Capture the cell that displays the provided text and extract its [X, Y] central coordinate. 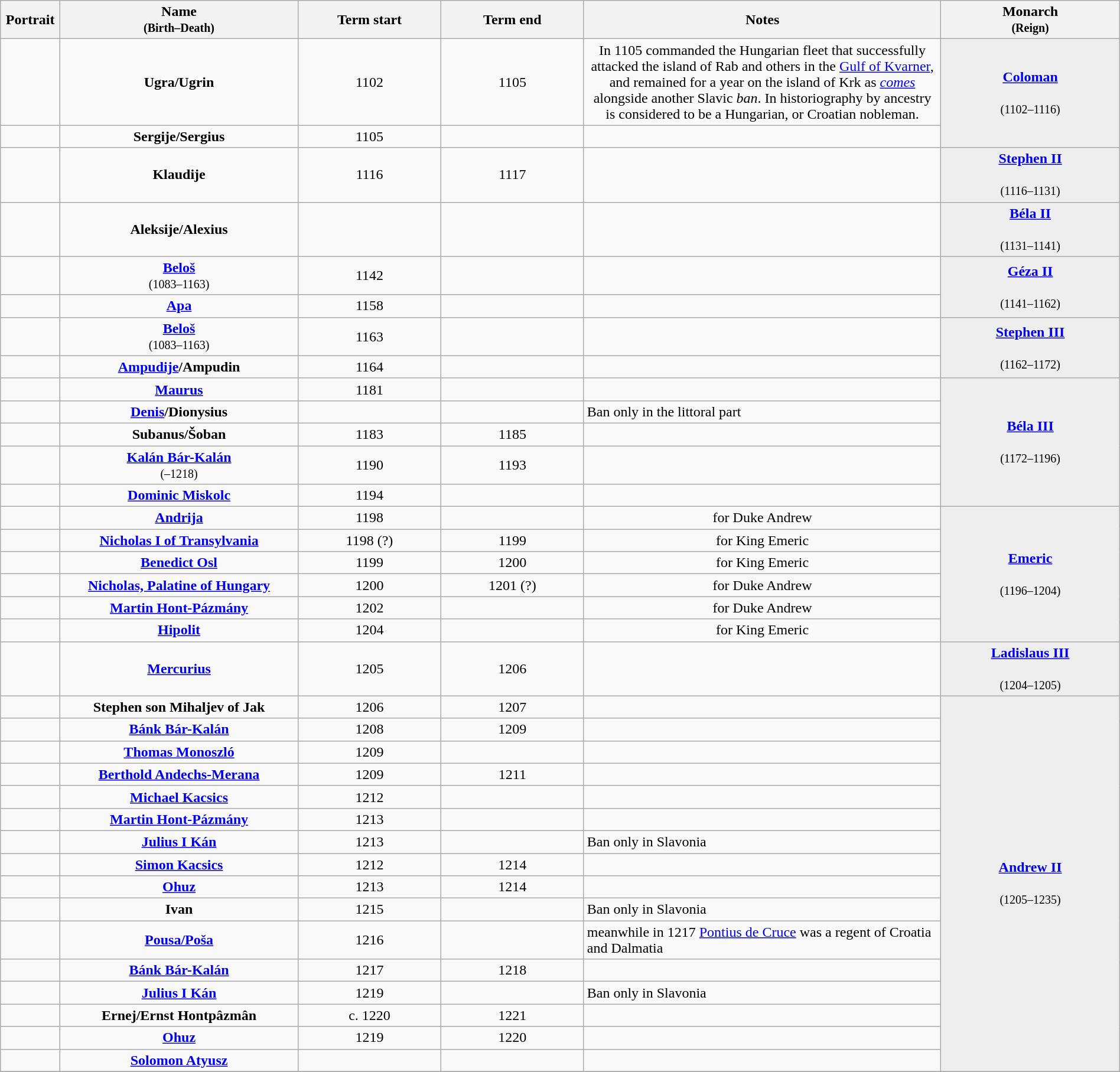
Denis/Dionysius [180, 412]
1211 [512, 774]
Béla III(1172–1196) [1030, 442]
Andrew II(1205–1235) [1030, 884]
Dominic Miskolc [180, 496]
Coloman(1102–1116) [1030, 93]
Nicholas, Palatine of Hungary [180, 585]
Ampudije/Ampudin [180, 367]
Apa [180, 306]
Ladislaus III(1204–1205) [1030, 669]
Ban only in the littoral part [762, 412]
1198 (?) [370, 540]
Sergije/Sergius [180, 136]
Hipolit [180, 630]
Géza II(1141–1162) [1030, 287]
1216 [370, 940]
Emeric(1196–1204) [1030, 574]
Pousa/Poša [180, 940]
1164 [370, 367]
Maurus [180, 389]
Mercurius [180, 669]
1205 [370, 669]
1193 [512, 464]
Monarch(Reign) [1030, 20]
Name(Birth–Death) [180, 20]
1158 [370, 306]
Stephen II(1116–1131) [1030, 175]
Klaudije [180, 175]
Ivan [180, 910]
1190 [370, 464]
Aleksije/Alexius [180, 229]
1217 [370, 970]
Andrija [180, 518]
c. 1220 [370, 1015]
1142 [370, 275]
Simon Kacsics [180, 864]
Béla II(1131–1141) [1030, 229]
Ugra/Ugrin [180, 82]
Stephen son Mihaljev of Jak [180, 707]
1194 [370, 496]
Portrait [31, 20]
Nicholas I of Transylvania [180, 540]
Benedict Osl [180, 563]
1218 [512, 970]
1201 (?) [512, 585]
1102 [370, 82]
1185 [512, 434]
Notes [762, 20]
1220 [512, 1038]
Term start [370, 20]
1204 [370, 630]
Kalán Bár-Kalán(–1218) [180, 464]
1181 [370, 389]
Stephen III(1162–1172) [1030, 347]
Subanus/Šoban [180, 434]
Berthold Andechs-Merana [180, 774]
1208 [370, 729]
1183 [370, 434]
meanwhile in 1217 Pontius de Cruce was a regent of Croatia and Dalmatia [762, 940]
1198 [370, 518]
1207 [512, 707]
Thomas Monoszló [180, 752]
Solomon Atyusz [180, 1060]
1116 [370, 175]
1163 [370, 337]
1215 [370, 910]
Ernej/Ernst Hontpâzmân [180, 1015]
Michael Kacsics [180, 797]
1202 [370, 608]
Term end [512, 20]
1221 [512, 1015]
1117 [512, 175]
